Locate the cell with the specified text and output its [x, y] center coordinate. 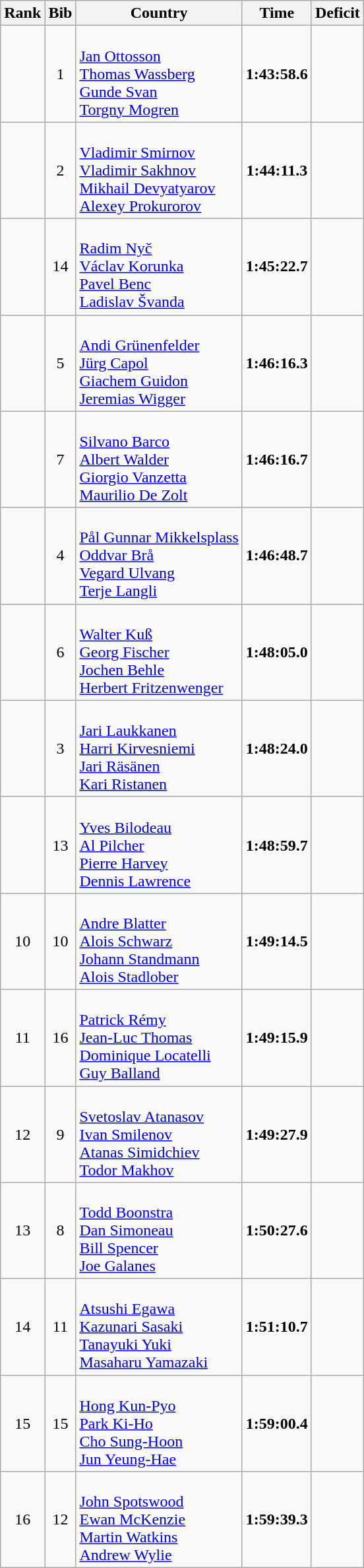
Pål Gunnar MikkelsplassOddvar BråVegard UlvangTerje Langli [159, 556]
Yves BilodeauAl PilcherPierre HarveyDennis Lawrence [159, 845]
Todd BoonstraDan SimoneauBill SpencerJoe Galanes [159, 1231]
1:45:22.7 [277, 267]
1:49:27.9 [277, 1134]
7 [61, 459]
1:59:00.4 [277, 1423]
Deficit [338, 13]
6 [61, 652]
1:49:14.5 [277, 941]
1:50:27.6 [277, 1231]
1:59:39.3 [277, 1520]
8 [61, 1231]
Jan OttossonThomas WassbergGunde SvanTorgny Mogren [159, 74]
Atsushi EgawaKazunari SasakiTanayuki YukiMasaharu Yamazaki [159, 1327]
Bib [61, 13]
Radim NyčVáclav KorunkaPavel BencLadislav Švanda [159, 267]
1:43:58.6 [277, 74]
John SpotswoodEwan McKenzieMartin WatkinsAndrew Wylie [159, 1520]
Svetoslav AtanasovIvan SmilenovAtanas SimidchievTodor Makhov [159, 1134]
1:44:11.3 [277, 170]
1:46:16.3 [277, 363]
1:49:15.9 [277, 1037]
1:51:10.7 [277, 1327]
Andre BlatterAlois SchwarzJohann StandmannAlois Stadlober [159, 941]
Country [159, 13]
1:46:48.7 [277, 556]
1:48:24.0 [277, 748]
4 [61, 556]
2 [61, 170]
3 [61, 748]
Andi GrünenfelderJürg CapolGiachem GuidonJeremias Wigger [159, 363]
1:46:16.7 [277, 459]
Time [277, 13]
1 [61, 74]
Patrick RémyJean-Luc ThomasDominique LocatelliGuy Balland [159, 1037]
1:48:05.0 [277, 652]
9 [61, 1134]
Walter KußGeorg FischerJochen BehleHerbert Fritzenwenger [159, 652]
Hong Kun-PyoPark Ki-HoCho Sung-HoonJun Yeung-Hae [159, 1423]
Jari Laukkanen Harri KirvesniemiJari RäsänenKari Ristanen [159, 748]
Silvano BarcoAlbert WalderGiorgio VanzettaMaurilio De Zolt [159, 459]
Rank [22, 13]
5 [61, 363]
1:48:59.7 [277, 845]
Vladimir SmirnovVladimir SakhnovMikhail DevyatyarovAlexey Prokurorov [159, 170]
